Identify which cell holds the provided text, then report its [X, Y] central coordinate. 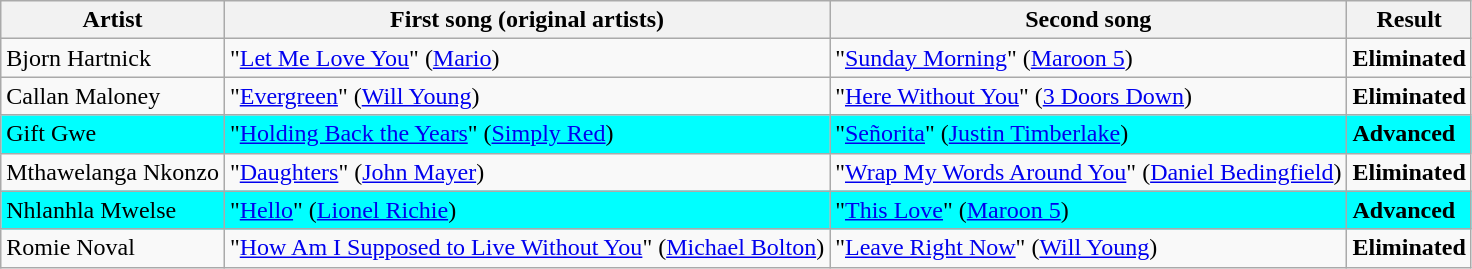
First song (original artists) [526, 20]
"How Am I Supposed to Live Without You" (Michael Bolton) [526, 248]
Artist [113, 20]
"Holding Back the Years" (Simply Red) [526, 134]
Second song [1088, 20]
Nhlanhla Mwelse [113, 210]
Result [1409, 20]
"Here Without You" (3 Doors Down) [1088, 96]
"Sunday Morning" (Maroon 5) [1088, 58]
"Daughters" (John Mayer) [526, 172]
"Señorita" (Justin Timberlake) [1088, 134]
Romie Noval [113, 248]
Mthawelanga Nkonzo [113, 172]
"Wrap My Words Around You" (Daniel Bedingfield) [1088, 172]
"This Love" (Maroon 5) [1088, 210]
"Leave Right Now" (Will Young) [1088, 248]
Callan Maloney [113, 96]
"Evergreen" (Will Young) [526, 96]
Gift Gwe [113, 134]
"Hello" (Lionel Richie) [526, 210]
"Let Me Love You" (Mario) [526, 58]
Bjorn Hartnick [113, 58]
